Output the (X, Y) coordinate of the center of the cell containing the given text.  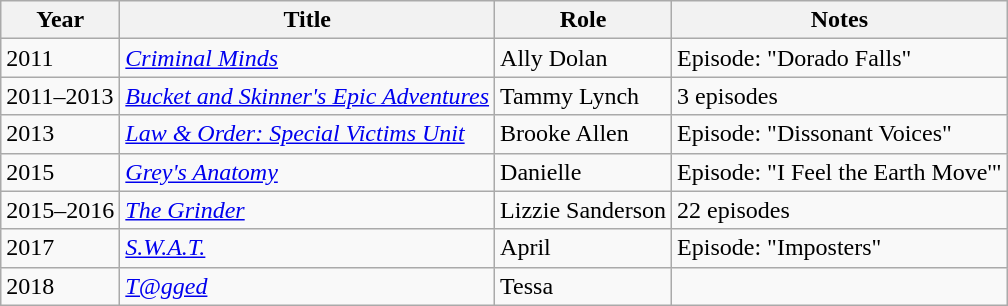
2011–2013 (60, 96)
2018 (60, 286)
2011 (60, 58)
2017 (60, 248)
Brooke Allen (584, 134)
April (584, 248)
22 episodes (840, 210)
Title (308, 20)
Episode: "Dorado Falls" (840, 58)
Tessa (584, 286)
2013 (60, 134)
2015 (60, 172)
Year (60, 20)
Episode: "I Feel the Earth Move'" (840, 172)
Lizzie Sanderson (584, 210)
Episode: "Dissonant Voices" (840, 134)
Grey's Anatomy (308, 172)
Role (584, 20)
Danielle (584, 172)
Notes (840, 20)
2015–2016 (60, 210)
Tammy Lynch (584, 96)
Ally Dolan (584, 58)
T@gged (308, 286)
S.W.A.T. (308, 248)
Law & Order: Special Victims Unit (308, 134)
The Grinder (308, 210)
Criminal Minds (308, 58)
3 episodes (840, 96)
Episode: "Imposters" (840, 248)
Bucket and Skinner's Epic Adventures (308, 96)
